Find where the given text appears and provide that cell's center as (X, Y) coordinate. 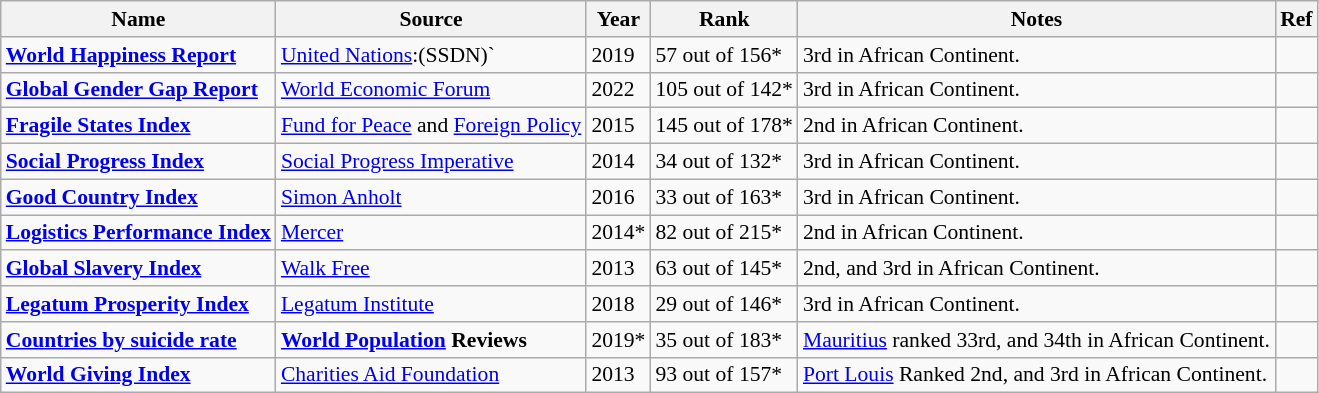
Ref (1296, 19)
Mercer (432, 233)
2019* (618, 340)
Charities Aid Foundation (432, 375)
2022 (618, 90)
Countries by suicide rate (138, 340)
Social Progress Imperative (432, 162)
105 out of 142* (724, 90)
63 out of 145* (724, 269)
World Giving Index (138, 375)
82 out of 215* (724, 233)
Social Progress Index (138, 162)
Source (432, 19)
Global Gender Gap Report (138, 90)
Legatum Institute (432, 304)
33 out of 163* (724, 197)
Logistics Performance Index (138, 233)
World Population Reviews (432, 340)
34 out of 132* (724, 162)
World Economic Forum (432, 90)
Good Country Index (138, 197)
Year (618, 19)
57 out of 156* (724, 55)
2014* (618, 233)
2014 (618, 162)
29 out of 146* (724, 304)
Rank (724, 19)
Notes (1036, 19)
2016 (618, 197)
Fund for Peace and Foreign Policy (432, 126)
Mauritius ranked 33rd, and 34th in African Continent. (1036, 340)
2nd, and 3rd in African Continent. (1036, 269)
Fragile States Index (138, 126)
Simon Anholt (432, 197)
Name (138, 19)
2015 (618, 126)
Legatum Prosperity Index (138, 304)
93 out of 157* (724, 375)
2019 (618, 55)
Global Slavery Index (138, 269)
2018 (618, 304)
Walk Free (432, 269)
145 out of 178* (724, 126)
35 out of 183* (724, 340)
World Happiness Report (138, 55)
United Nations:(SSDN)` (432, 55)
Port Louis Ranked 2nd, and 3rd in African Continent. (1036, 375)
